Identify which cell holds the provided text, then report its (x, y) central coordinate. 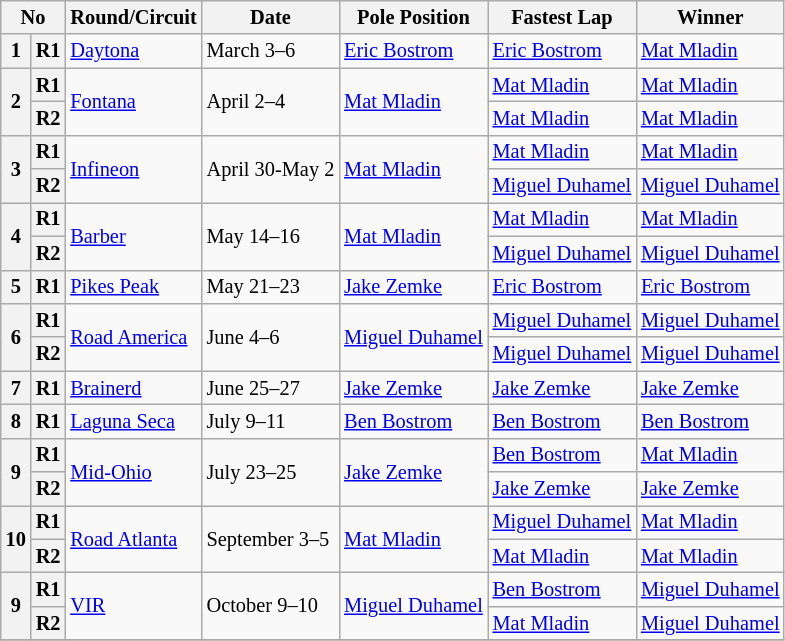
March 3–6 (271, 51)
Round/Circuit (133, 17)
Brainerd (133, 388)
June 4–6 (271, 336)
No (34, 17)
Pole Position (413, 17)
VIR (133, 606)
Pikes Peak (133, 287)
6 (16, 336)
July 23–25 (271, 472)
4 (16, 236)
Winner (710, 17)
2 (16, 102)
June 25–27 (271, 388)
Daytona (133, 51)
Road America (133, 336)
May 21–23 (271, 287)
May 14–16 (271, 236)
Barber (133, 236)
April 2–4 (271, 102)
5 (16, 287)
Laguna Seca (133, 421)
Fontana (133, 102)
October 9–10 (271, 606)
September 3–5 (271, 538)
Infineon (133, 168)
July 9–11 (271, 421)
Road Atlanta (133, 538)
8 (16, 421)
Date (271, 17)
7 (16, 388)
1 (16, 51)
Fastest Lap (562, 17)
10 (16, 538)
Mid-Ohio (133, 472)
April 30-May 2 (271, 168)
3 (16, 168)
